Extract the (X, Y) coordinate from the center of the cell holding the provided text.  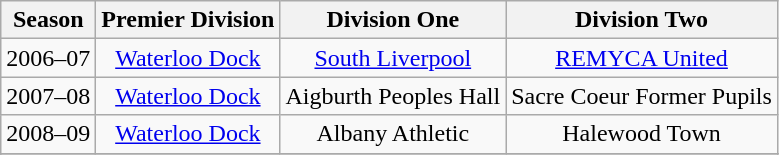
Albany Athletic (393, 134)
Halewood Town (642, 134)
Premier Division (188, 20)
South Liverpool (393, 58)
REMYCA United (642, 58)
Season (48, 20)
Aigburth Peoples Hall (393, 96)
2008–09 (48, 134)
Division Two (642, 20)
2006–07 (48, 58)
Sacre Coeur Former Pupils (642, 96)
Division One (393, 20)
2007–08 (48, 96)
